Pinpoint the cell where the given text exists, returning its [X, Y] midpoint coordinate. 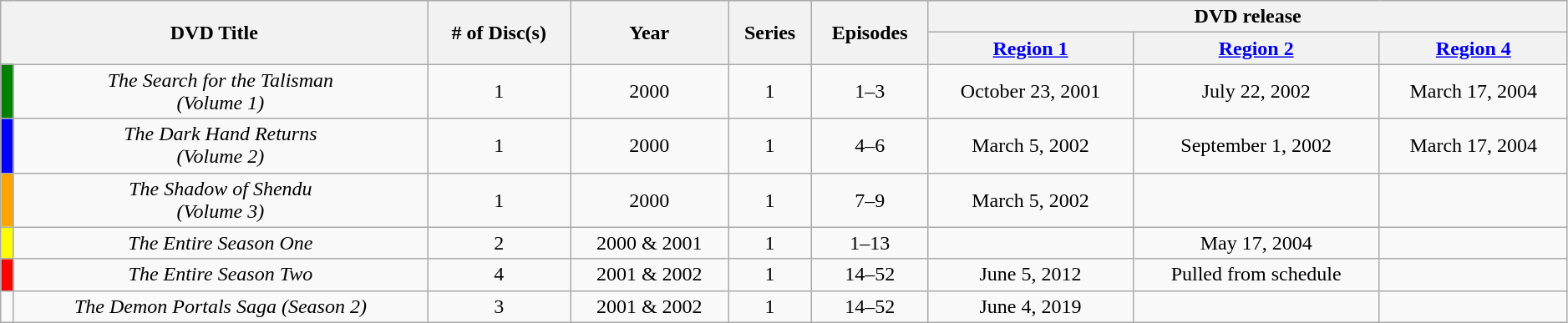
The Search for the Talisman (Volume 1) [221, 92]
Region 4 [1474, 48]
The Dark Hand Returns (Volume 2) [221, 145]
2000 & 2001 [650, 243]
June 5, 2012 [1031, 275]
4 [500, 275]
DVD Title [214, 33]
1–3 [870, 92]
June 4, 2019 [1031, 306]
Region 1 [1031, 48]
September 1, 2002 [1256, 145]
1–13 [870, 243]
The Entire Season Two [221, 275]
Pulled from schedule [1256, 275]
October 23, 2001 [1031, 92]
The Demon Portals Saga (Season 2) [221, 306]
July 22, 2002 [1256, 92]
The Shadow of Shendu(Volume 3) [221, 200]
7–9 [870, 200]
Year [650, 33]
Episodes [870, 33]
2 [500, 243]
DVD release [1248, 17]
3 [500, 306]
4–6 [870, 145]
Region 2 [1256, 48]
The Entire Season One [221, 243]
May 17, 2004 [1256, 243]
Series [770, 33]
# of Disc(s) [500, 33]
